Extract the [X, Y] coordinate from the center of the cell holding the provided text.  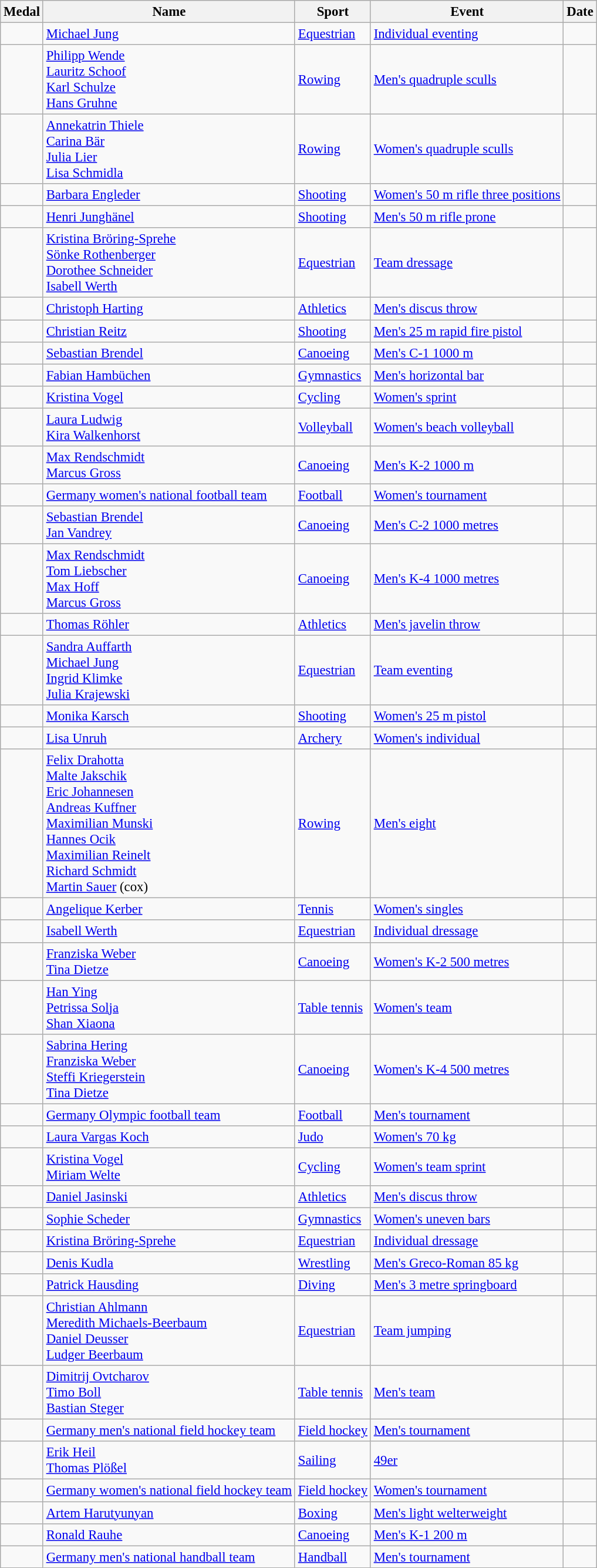
Men's horizontal bar [467, 375]
Wrestling [332, 1263]
Denis Kudla [169, 1263]
Date [580, 12]
Name [169, 12]
Women's team sprint [467, 1167]
Women's sprint [467, 397]
Men's K-4 1000 metres [467, 579]
Women's K-2 500 metres [467, 962]
Men's quadruple sculls [467, 80]
Kristina VogelMiriam Welte [169, 1167]
Sailing [332, 1461]
Archery [332, 739]
Men's C-2 1000 metres [467, 525]
Team eventing [467, 670]
Event [467, 12]
Women's singles [467, 909]
Women's individual [467, 739]
Women's 25 m pistol [467, 716]
Judo [332, 1137]
Max RendschmidtMarcus Gross [169, 465]
Volleyball [332, 427]
49er [467, 1461]
Max RendschmidtTom LiebscherMax HoffMarcus Gross [169, 579]
Lisa Unruh [169, 739]
Women's quadruple sculls [467, 149]
Women's uneven bars [467, 1219]
Sport [332, 12]
Daniel Jasinski [169, 1197]
Team dressage [467, 263]
Diving [332, 1285]
Medal [22, 12]
Sebastian BrendelJan Vandrey [169, 525]
Fabian Hambüchen [169, 375]
Germany women's national field hockey team [169, 1491]
Michael Jung [169, 34]
Team jumping [467, 1331]
Felix DrahottaMalte JakschikEric JohannesenAndreas KuffnerMaximilian MunskiHannes OcikMaximilian ReineltRichard SchmidtMartin Sauer (cox) [169, 824]
Laura Vargas Koch [169, 1137]
Thomas Röhler [169, 625]
Ronald Rauhe [169, 1535]
Kristina Vogel [169, 397]
Men's eight [467, 824]
Sabrina HeringFranziska WeberSteffi KriegersteinTina Dietze [169, 1068]
Angelique Kerber [169, 909]
Christian Reitz [169, 331]
Germany men's national handball team [169, 1557]
Germany Olympic football team [169, 1115]
Laura LudwigKira Walkenhorst [169, 427]
Barbara Engleder [169, 195]
Christoph Harting [169, 309]
Men's 25 m rapid fire pistol [467, 331]
Women's K-4 500 metres [467, 1068]
Kristina Bröring-Sprehe [169, 1241]
Philipp WendeLauritz SchoofKarl SchulzeHans Gruhne [169, 80]
Artem Harutyunyan [169, 1513]
Men's 50 m rifle prone [467, 217]
Men's C-1 1000 m [467, 353]
Boxing [332, 1513]
Christian AhlmannMeredith Michaels-BeerbaumDaniel DeusserLudger Beerbaum [169, 1331]
Men's team [467, 1392]
Women's beach volleyball [467, 427]
Franziska WeberTina Dietze [169, 962]
Men's light welterweight [467, 1513]
Women's 70 kg [467, 1137]
Monika Karsch [169, 716]
Sebastian Brendel [169, 353]
Henri Junghänel [169, 217]
Men's K-1 200 m [467, 1535]
Sandra AuffarthMichael JungIngrid KlimkeJulia Krajewski [169, 670]
Handball [332, 1557]
Sophie Scheder [169, 1219]
Erik HeilThomas Plößel [169, 1461]
Women's team [467, 1007]
Men's K-2 1000 m [467, 465]
Isabell Werth [169, 932]
Germany men's national field hockey team [169, 1431]
Women's 50 m rifle three positions [467, 195]
Patrick Hausding [169, 1285]
Annekatrin ThieleCarina BärJulia LierLisa Schmidla [169, 149]
Kristina Bröring-SpreheSönke RothenbergerDorothee SchneiderIsabell Werth [169, 263]
Men's 3 metre springboard [467, 1285]
Men's javelin throw [467, 625]
Germany women's national football team [169, 495]
Han YingPetrissa SoljaShan Xiaona [169, 1007]
Men's Greco-Roman 85 kg [467, 1263]
Dimitrij OvtcharovTimo BollBastian Steger [169, 1392]
Individual eventing [467, 34]
Tennis [332, 909]
